Scan for the cell matching the given text and deliver its [x, y] coordinate at center. 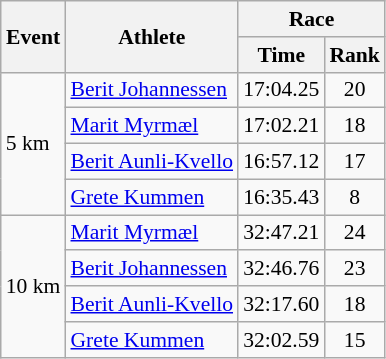
20 [354, 90]
23 [354, 269]
32:17.60 [281, 304]
16:35.43 [281, 197]
16:57.12 [281, 162]
10 km [34, 286]
8 [354, 197]
17:04.25 [281, 90]
Event [34, 36]
Rank [354, 55]
5 km [34, 143]
32:02.59 [281, 340]
32:47.21 [281, 233]
Athlete [152, 36]
17 [354, 162]
24 [354, 233]
32:46.76 [281, 269]
17:02.21 [281, 126]
15 [354, 340]
Time [281, 55]
Race [312, 19]
